Pinpoint the cell where the given text exists, returning its (X, Y) midpoint coordinate. 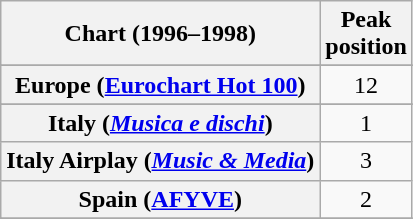
1 (366, 123)
Peakposition (366, 34)
2 (366, 199)
Chart (1996–1998) (160, 34)
Italy Airplay (Music & Media) (160, 161)
Europe (Eurochart Hot 100) (160, 85)
Italy (Musica e dischi) (160, 123)
3 (366, 161)
12 (366, 85)
Spain (AFYVE) (160, 199)
